Scan for the cell matching the given text and deliver its (X, Y) coordinate at center. 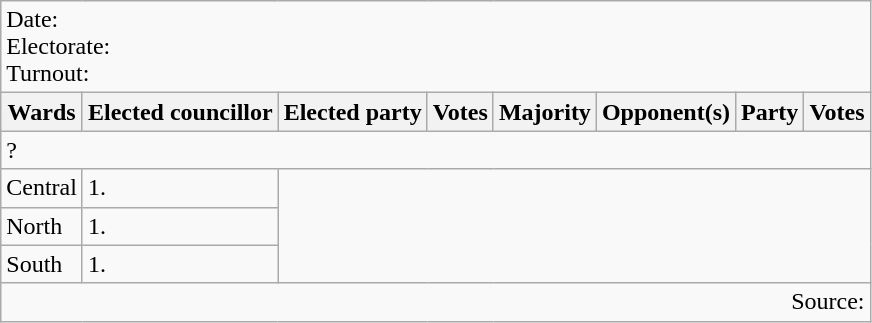
? (436, 150)
North (42, 226)
Opponent(s) (666, 112)
Central (42, 188)
Majority (544, 112)
Party (770, 112)
Elected councillor (180, 112)
Date: Electorate: Turnout: (436, 47)
Wards (42, 112)
South (42, 264)
Source: (436, 302)
Elected party (352, 112)
